Identify which cell holds the provided text, then report its [X, Y] central coordinate. 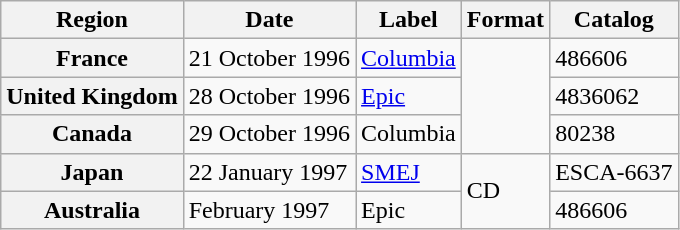
Region [92, 20]
February 1997 [269, 210]
Japan [92, 172]
Format [505, 20]
28 October 1996 [269, 96]
22 January 1997 [269, 172]
Australia [92, 210]
Date [269, 20]
Canada [92, 134]
ESCA-6637 [614, 172]
SMEJ [409, 172]
29 October 1996 [269, 134]
United Kingdom [92, 96]
France [92, 58]
21 October 1996 [269, 58]
80238 [614, 134]
Label [409, 20]
Catalog [614, 20]
CD [505, 191]
4836062 [614, 96]
